Capture the cell that displays the provided text and extract its (x, y) central coordinate. 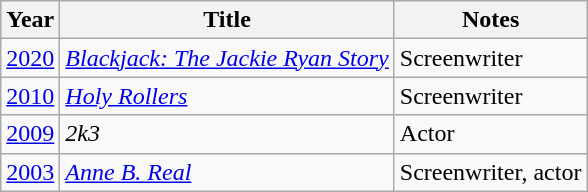
Holy Rollers (227, 96)
2009 (30, 134)
Title (227, 20)
Actor (490, 134)
Year (30, 20)
2020 (30, 58)
Anne B. Real (227, 172)
2k3 (227, 134)
2010 (30, 96)
2003 (30, 172)
Blackjack: The Jackie Ryan Story (227, 58)
Screenwriter, actor (490, 172)
Notes (490, 20)
